Search for the cell housing the specified text and yield its (X, Y) center coordinate. 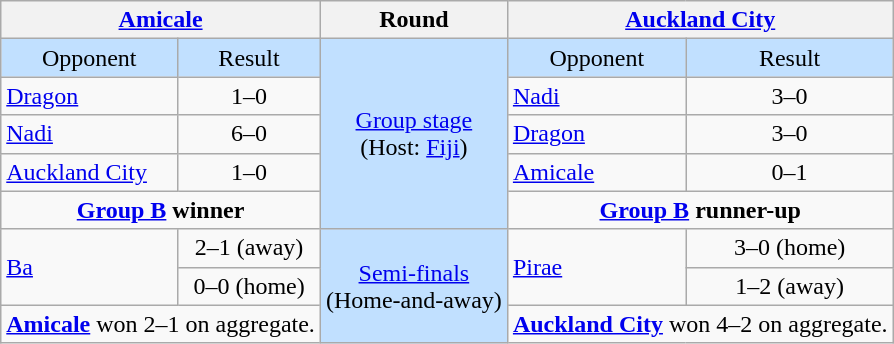
Pirae (596, 267)
Ba (90, 267)
3–0 (home) (790, 248)
6–0 (250, 134)
Auckland City won 4–2 on aggregate. (700, 324)
0–1 (790, 172)
Round (414, 20)
1–2 (away) (790, 286)
Group B runner-up (700, 210)
Group B winner (161, 210)
2–1 (away) (250, 248)
Semi-finals(Home-and-away) (414, 286)
Group stage(Host: Fiji) (414, 134)
0–0 (home) (250, 286)
Amicale won 2–1 on aggregate. (161, 324)
